Return the [x, y] coordinate for the center point of the cell that contains the specified text.  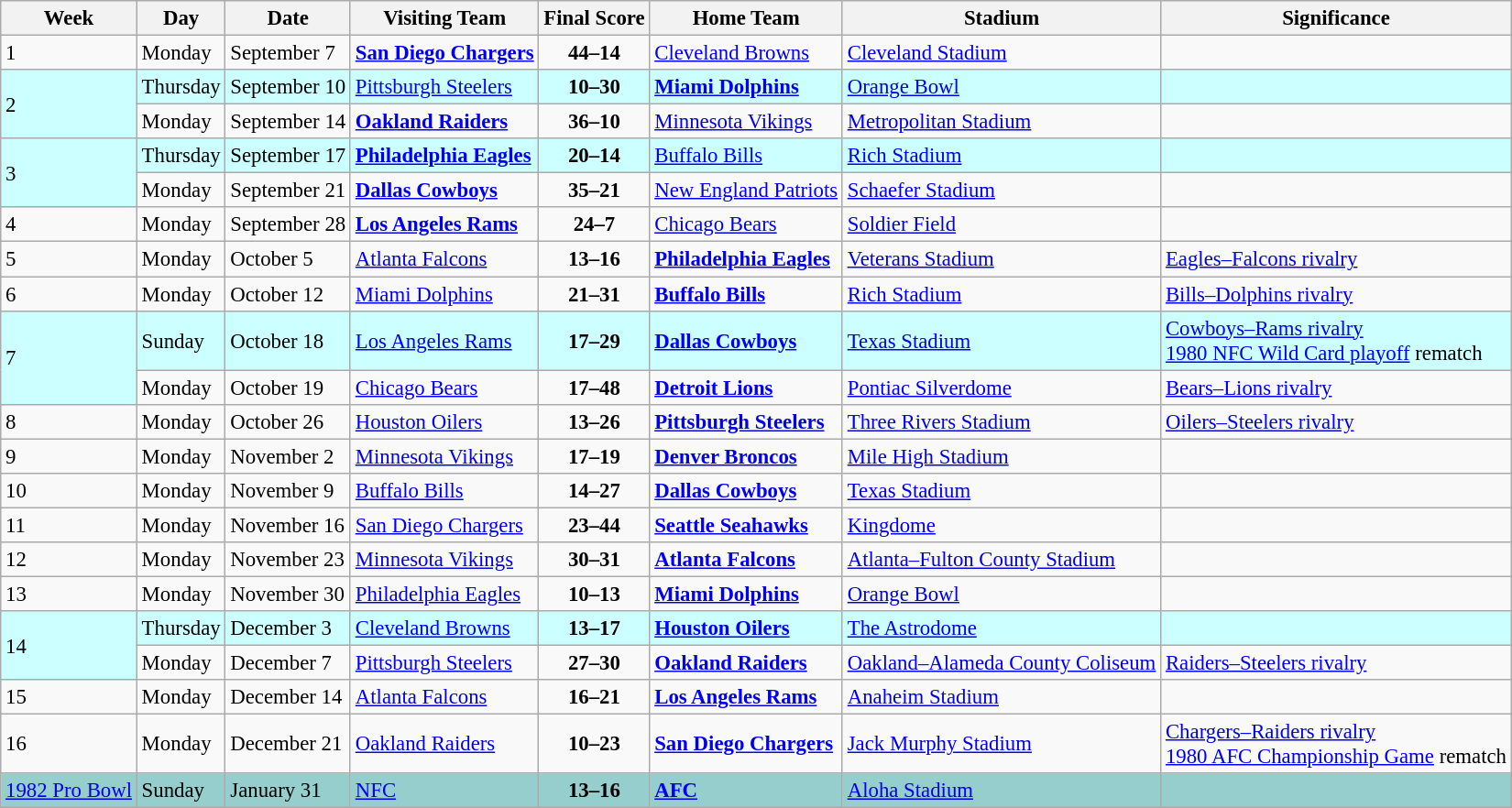
October 26 [288, 421]
21–31 [594, 294]
Pontiac Silverdome [1001, 388]
November 30 [288, 594]
September 17 [288, 156]
Seattle Seahawks [746, 525]
Chargers–Raiders rivalry1980 AFC Championship Game rematch [1336, 744]
September 10 [288, 87]
Visiting Team [444, 18]
13–17 [594, 628]
Day [181, 18]
November 23 [288, 560]
10–23 [594, 744]
October 18 [288, 341]
September 21 [288, 191]
Cowboys–Rams rivalry1980 NFC Wild Card playoff rematch [1336, 341]
11 [70, 525]
Jack Murphy Stadium [1001, 744]
Significance [1336, 18]
Mile High Stadium [1001, 456]
1982 Pro Bowl [70, 791]
3 [70, 172]
Schaefer Stadium [1001, 191]
Kingdome [1001, 525]
December 3 [288, 628]
14 [70, 645]
17–29 [594, 341]
36–10 [594, 122]
Raiders–Steelers rivalry [1336, 663]
Metropolitan Stadium [1001, 122]
September 14 [288, 122]
6 [70, 294]
30–31 [594, 560]
4 [70, 224]
October 12 [288, 294]
Anaheim Stadium [1001, 697]
Final Score [594, 18]
16 [70, 744]
8 [70, 421]
35–21 [594, 191]
16–21 [594, 697]
November 9 [288, 491]
NFC [444, 791]
December 14 [288, 697]
Aloha Stadium [1001, 791]
2 [70, 104]
Denver Broncos [746, 456]
9 [70, 456]
Stadium [1001, 18]
December 21 [288, 744]
Bears–Lions rivalry [1336, 388]
Home Team [746, 18]
17–48 [594, 388]
Eagles–Falcons rivalry [1336, 259]
October 5 [288, 259]
10–13 [594, 594]
Week [70, 18]
27–30 [594, 663]
September 28 [288, 224]
December 7 [288, 663]
September 7 [288, 53]
AFC [746, 791]
November 2 [288, 456]
10 [70, 491]
Oakland–Alameda County Coliseum [1001, 663]
Cleveland Stadium [1001, 53]
October 19 [288, 388]
10–30 [594, 87]
New England Patriots [746, 191]
7 [70, 357]
Detroit Lions [746, 388]
The Astrodome [1001, 628]
17–19 [594, 456]
Three Rivers Stadium [1001, 421]
15 [70, 697]
Atlanta–Fulton County Stadium [1001, 560]
13 [70, 594]
24–7 [594, 224]
Date [288, 18]
5 [70, 259]
Soldier Field [1001, 224]
44–14 [594, 53]
Veterans Stadium [1001, 259]
14–27 [594, 491]
Bills–Dolphins rivalry [1336, 294]
12 [70, 560]
20–14 [594, 156]
Oilers–Steelers rivalry [1336, 421]
January 31 [288, 791]
1 [70, 53]
November 16 [288, 525]
13–26 [594, 421]
23–44 [594, 525]
